Return the (x, y) coordinate for the center point of the cell that contains the specified text.  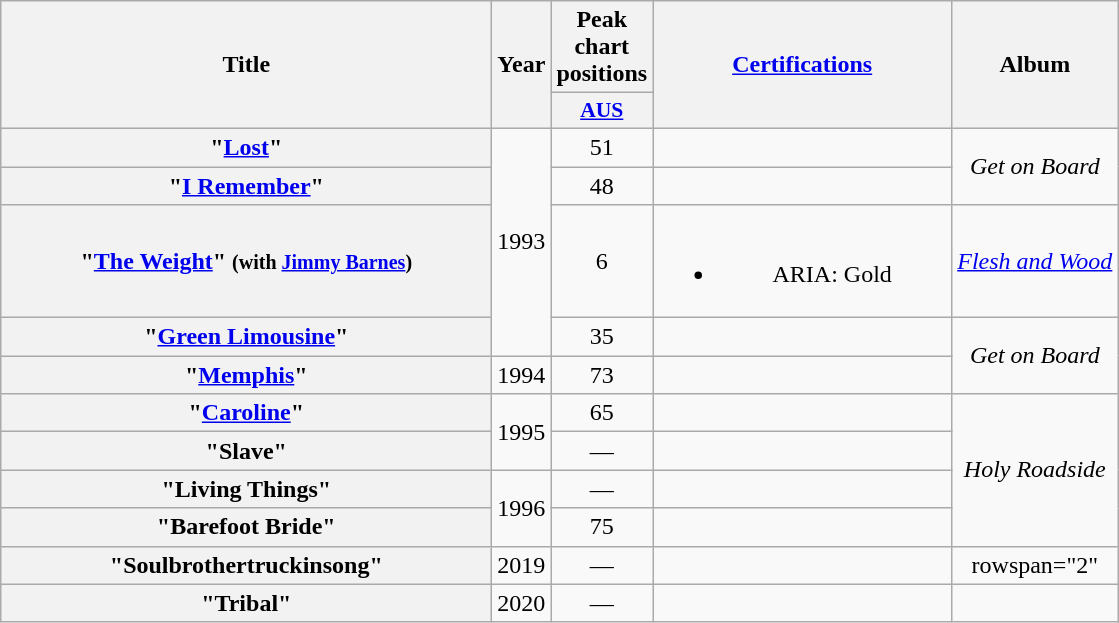
35 (602, 337)
1993 (522, 242)
51 (602, 147)
Flesh and Wood (1035, 262)
Certifications (802, 65)
"Soulbrothertruckinsong" (246, 565)
rowspan="2" (1035, 565)
1994 (522, 375)
75 (602, 527)
"Living Things" (246, 489)
"Lost" (246, 147)
"Memphis" (246, 375)
"Slave" (246, 451)
Title (246, 65)
ARIA: Gold (802, 262)
"Tribal" (246, 603)
"Caroline" (246, 413)
Peak chart positions (602, 47)
"Barefoot Bride" (246, 527)
65 (602, 413)
1996 (522, 508)
48 (602, 185)
"Green Limousine" (246, 337)
AUS (602, 111)
Album (1035, 65)
6 (602, 262)
Holy Roadside (1035, 470)
1995 (522, 432)
Year (522, 65)
"The Weight" (with Jimmy Barnes) (246, 262)
"I Remember" (246, 185)
2019 (522, 565)
73 (602, 375)
2020 (522, 603)
